For the text-containing cell, return its midpoint in [x, y] coordinate format. 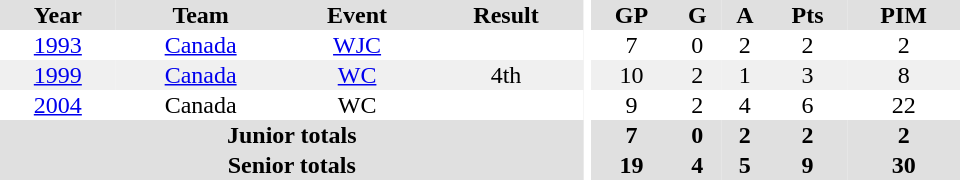
Result [506, 15]
4th [506, 75]
Event [358, 15]
G [698, 15]
WJC [358, 45]
PIM [904, 15]
6 [808, 105]
Junior totals [292, 135]
1999 [58, 75]
1 [745, 75]
5 [745, 165]
Year [58, 15]
A [745, 15]
22 [904, 105]
GP [631, 15]
Senior totals [292, 165]
19 [631, 165]
2004 [58, 105]
Pts [808, 15]
3 [808, 75]
30 [904, 165]
10 [631, 75]
1993 [58, 45]
Team [201, 15]
8 [904, 75]
